For the text-containing cell, return its midpoint in [x, y] coordinate format. 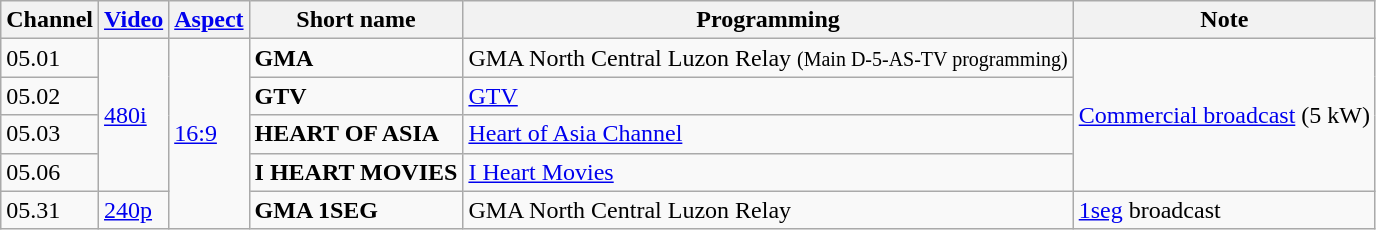
1seg broadcast [1224, 210]
I Heart Movies [768, 172]
05.01 [50, 58]
Programming [768, 20]
GMA North Central Luzon Relay [768, 210]
05.31 [50, 210]
Note [1224, 20]
Commercial broadcast (5 kW) [1224, 115]
05.03 [50, 134]
Heart of Asia Channel [768, 134]
05.02 [50, 96]
I HEART MOVIES [356, 172]
HEART OF ASIA [356, 134]
Aspect [209, 20]
Short name [356, 20]
Video [134, 20]
GMA 1SEG [356, 210]
GMA North Central Luzon Relay (Main D-5-AS-TV programming) [768, 58]
GMA [356, 58]
05.06 [50, 172]
Channel [50, 20]
240p [134, 210]
16:9 [209, 134]
480i [134, 115]
